Return the [X, Y] coordinate for the center point of the cell that contains the specified text.  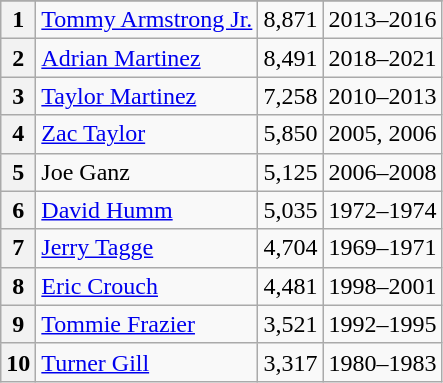
2010–2013 [382, 96]
Adrian Martinez [147, 58]
1 [18, 20]
4,704 [290, 248]
2005, 2006 [382, 134]
David Humm [147, 210]
Tommy Armstrong Jr. [147, 20]
2013–2016 [382, 20]
1992–1995 [382, 324]
7,258 [290, 96]
3,521 [290, 324]
Joe Ganz [147, 172]
1980–1983 [382, 362]
2 [18, 58]
Tommie Frazier [147, 324]
4 [18, 134]
7 [18, 248]
1969–1971 [382, 248]
5,035 [290, 210]
Eric Crouch [147, 286]
10 [18, 362]
1972–1974 [382, 210]
3 [18, 96]
2006–2008 [382, 172]
4,481 [290, 286]
8,871 [290, 20]
6 [18, 210]
3,317 [290, 362]
Zac Taylor [147, 134]
5,125 [290, 172]
9 [18, 324]
5 [18, 172]
Jerry Tagge [147, 248]
2018–2021 [382, 58]
Turner Gill [147, 362]
8,491 [290, 58]
1998–2001 [382, 286]
8 [18, 286]
5,850 [290, 134]
Taylor Martinez [147, 96]
